Extract the (X, Y) coordinate from the center of the cell holding the provided text.  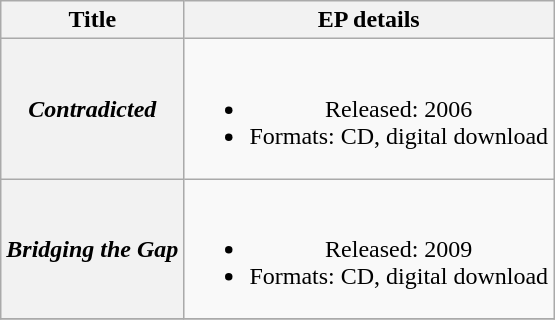
Released: 2006Formats: CD, digital download (369, 109)
Contradicted (92, 109)
EP details (369, 20)
Title (92, 20)
Bridging the Gap (92, 249)
Released: 2009Formats: CD, digital download (369, 249)
